Locate the cell with the specified text and output its [x, y] center coordinate. 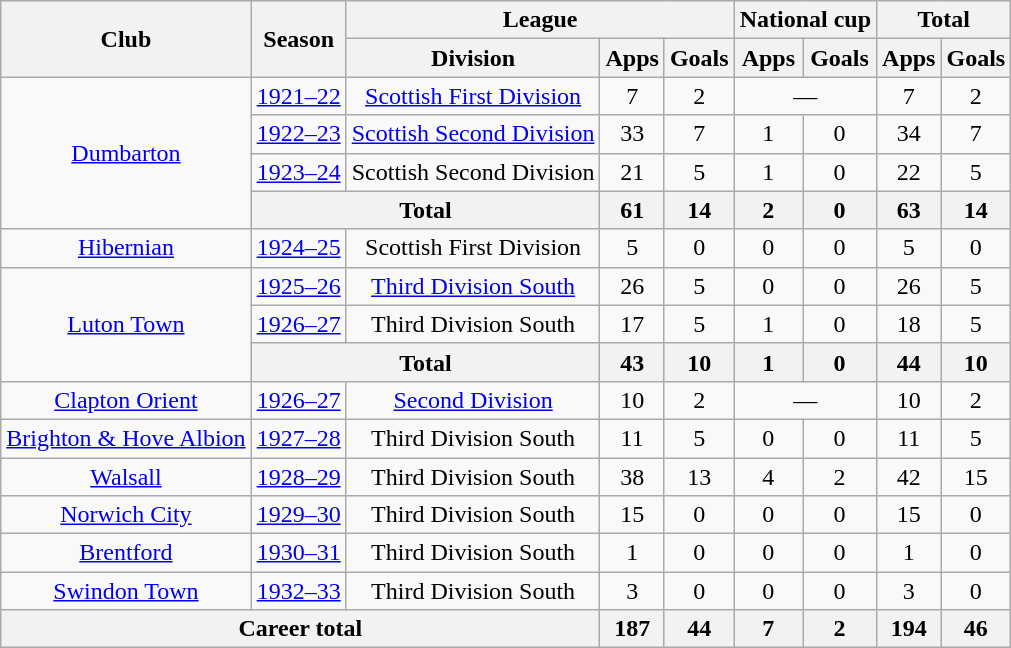
Second Division [473, 400]
League [540, 20]
Hibernian [126, 248]
Norwich City [126, 515]
1929–30 [298, 515]
42 [909, 477]
63 [909, 210]
1922–23 [298, 134]
61 [632, 210]
21 [632, 172]
187 [632, 629]
1923–24 [298, 172]
18 [909, 324]
43 [632, 362]
Club [126, 39]
Luton Town [126, 324]
13 [699, 477]
Career total [300, 629]
Brighton & Hove Albion [126, 438]
4 [768, 477]
194 [909, 629]
33 [632, 134]
1928–29 [298, 477]
1930–31 [298, 553]
38 [632, 477]
46 [976, 629]
1924–25 [298, 248]
Clapton Orient [126, 400]
Swindon Town [126, 591]
Brentford [126, 553]
17 [632, 324]
Walsall [126, 477]
1927–28 [298, 438]
Division [473, 58]
34 [909, 134]
National cup [805, 20]
1925–26 [298, 286]
1932–33 [298, 591]
Dumbarton [126, 153]
22 [909, 172]
1921–22 [298, 96]
Season [298, 39]
